Extract the (x, y) coordinate from the center of the cell holding the provided text.  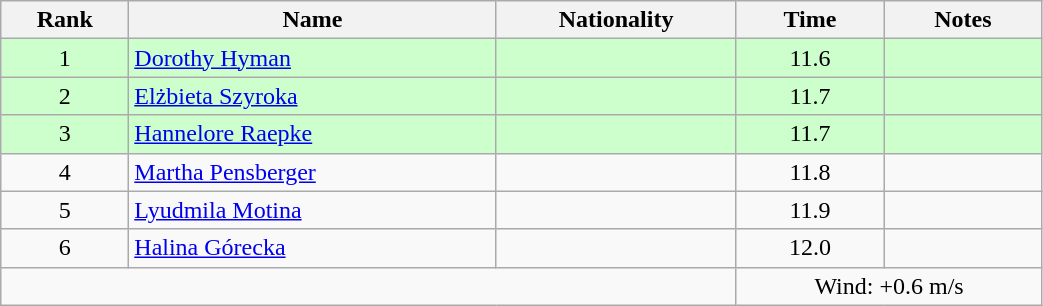
4 (65, 172)
5 (65, 210)
11.8 (810, 172)
Time (810, 20)
6 (65, 248)
1 (65, 58)
Elżbieta Szyroka (312, 96)
2 (65, 96)
Halina Górecka (312, 248)
11.6 (810, 58)
Hannelore Raepke (312, 134)
Martha Pensberger (312, 172)
Dorothy Hyman (312, 58)
Lyudmila Motina (312, 210)
Nationality (616, 20)
11.9 (810, 210)
Rank (65, 20)
Notes (963, 20)
3 (65, 134)
Name (312, 20)
Wind: +0.6 m/s (889, 286)
12.0 (810, 248)
